Detect which cell encompasses the target text, then output its (x, y) center coordinate. 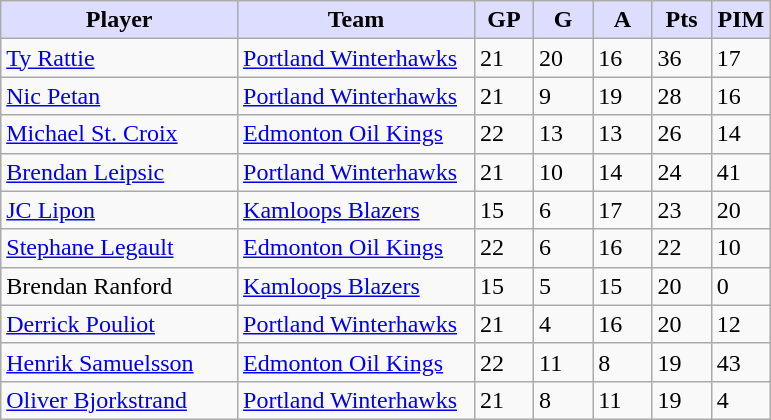
Henrik Samuelsson (120, 362)
Brendan Leipsic (120, 172)
28 (682, 96)
Derrick Pouliot (120, 324)
Nic Petan (120, 96)
A (622, 20)
23 (682, 210)
26 (682, 134)
41 (740, 172)
Michael St. Croix (120, 134)
0 (740, 286)
5 (564, 286)
Ty Rattie (120, 58)
Brendan Ranford (120, 286)
GP (504, 20)
PIM (740, 20)
JC Lipon (120, 210)
Stephane Legault (120, 248)
Player (120, 20)
Oliver Bjorkstrand (120, 400)
G (564, 20)
9 (564, 96)
24 (682, 172)
Team (356, 20)
12 (740, 324)
Pts (682, 20)
36 (682, 58)
43 (740, 362)
